Output the (X, Y) coordinate of the center of the cell containing the given text.  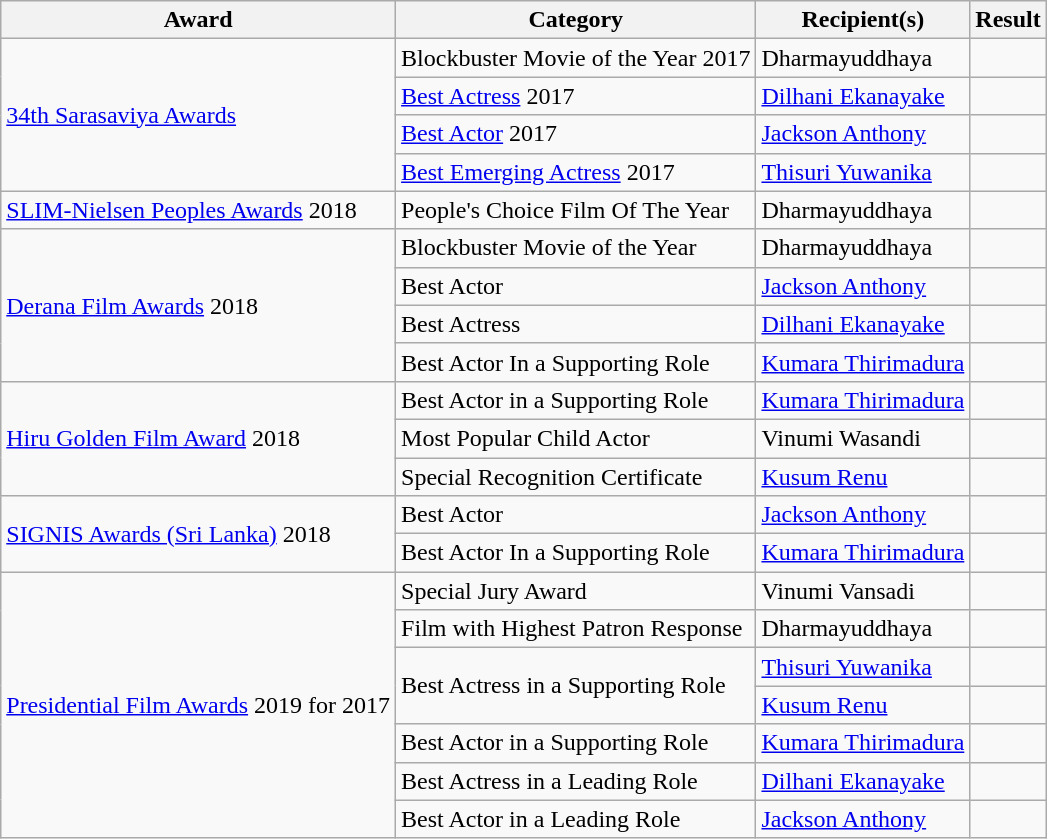
Most Popular Child Actor (576, 438)
Best Actress in a Supporting Role (576, 686)
Hiru Golden Film Award 2018 (198, 438)
Vinumi Vansadi (863, 591)
Result (1008, 20)
Best Emerging Actress 2017 (576, 172)
Special Recognition Certificate (576, 477)
Derana Film Awards 2018 (198, 305)
Blockbuster Movie of the Year 2017 (576, 58)
Category (576, 20)
Award (198, 20)
Vinumi Wasandi (863, 438)
Best Actress in a Leading Role (576, 781)
Best Actor 2017 (576, 134)
Presidential Film Awards 2019 for 2017 (198, 705)
SIGNIS Awards (Sri Lanka) 2018 (198, 534)
Best Actress 2017 (576, 96)
Recipient(s) (863, 20)
Special Jury Award (576, 591)
Film with Highest Patron Response (576, 629)
SLIM-Nielsen Peoples Awards 2018 (198, 210)
34th Sarasaviya Awards (198, 115)
Best Actress (576, 324)
People's Choice Film Of The Year (576, 210)
Blockbuster Movie of the Year (576, 248)
Best Actor in a Leading Role (576, 819)
